Output the (X, Y) coordinate of the center of the cell containing the given text.  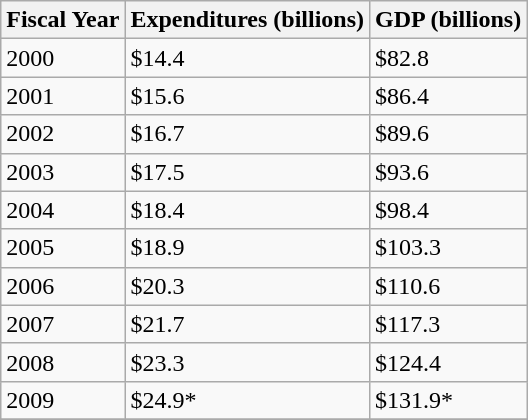
2008 (63, 362)
$15.6 (248, 96)
$131.9* (448, 400)
$82.8 (448, 58)
2007 (63, 324)
$18.9 (248, 248)
2001 (63, 96)
$89.6 (448, 134)
$110.6 (448, 286)
GDP (billions) (448, 20)
2006 (63, 286)
2009 (63, 400)
2002 (63, 134)
2003 (63, 172)
$23.3 (248, 362)
$93.6 (448, 172)
$20.3 (248, 286)
$86.4 (448, 96)
$117.3 (448, 324)
$98.4 (448, 210)
Fiscal Year (63, 20)
2000 (63, 58)
$18.4 (248, 210)
$17.5 (248, 172)
$21.7 (248, 324)
2005 (63, 248)
$103.3 (448, 248)
$14.4 (248, 58)
Expenditures (billions) (248, 20)
2004 (63, 210)
$24.9* (248, 400)
$16.7 (248, 134)
$124.4 (448, 362)
